For the text-containing cell, return its midpoint in (X, Y) coordinate format. 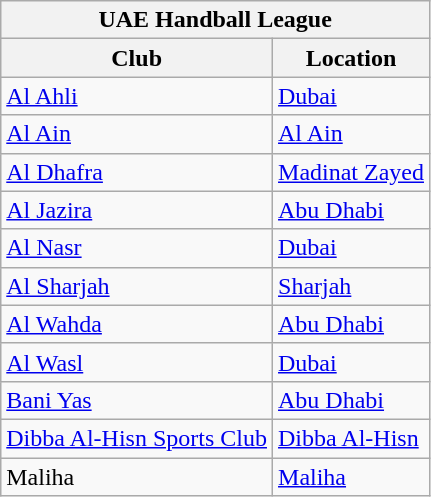
Al Sharjah (137, 286)
Sharjah (352, 286)
UAE Handball League (216, 20)
Al Dhafra (137, 172)
Club (137, 58)
Location (352, 58)
Dibba Al-Hisn (352, 438)
Madinat Zayed (352, 172)
Al Nasr (137, 248)
Al Jazira (137, 210)
Dibba Al-Hisn Sports Club (137, 438)
Al Wahda (137, 324)
Al Wasl (137, 362)
Al Ahli (137, 96)
Bani Yas (137, 400)
